Capture the cell that displays the provided text and extract its [X, Y] central coordinate. 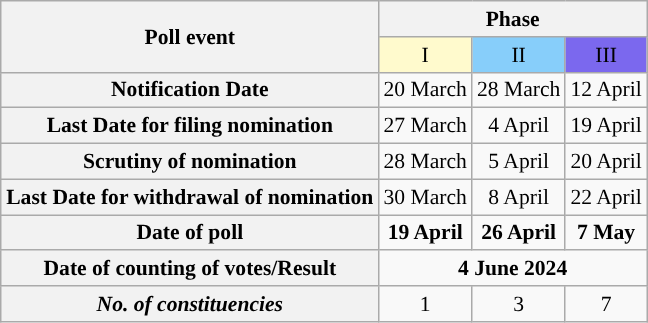
20 April [606, 161]
Poll event [190, 36]
8 April [518, 197]
26 April [518, 232]
III [606, 54]
4 April [518, 126]
Last Date for withdrawal of nomination [190, 197]
7 [606, 304]
No. of constituencies [190, 304]
3 [518, 304]
Notification Date [190, 90]
4 June 2024 [512, 268]
20 March [424, 90]
27 March [424, 126]
II [518, 54]
1 [424, 304]
30 March [424, 197]
Date of poll [190, 232]
Last Date for filing nomination [190, 126]
5 April [518, 161]
7 May [606, 232]
Scrutiny of nomination [190, 161]
Date of counting of votes/Result [190, 268]
Phase [512, 19]
12 April [606, 90]
22 April [606, 197]
I [424, 54]
